Capture the cell that displays the provided text and extract its [X, Y] central coordinate. 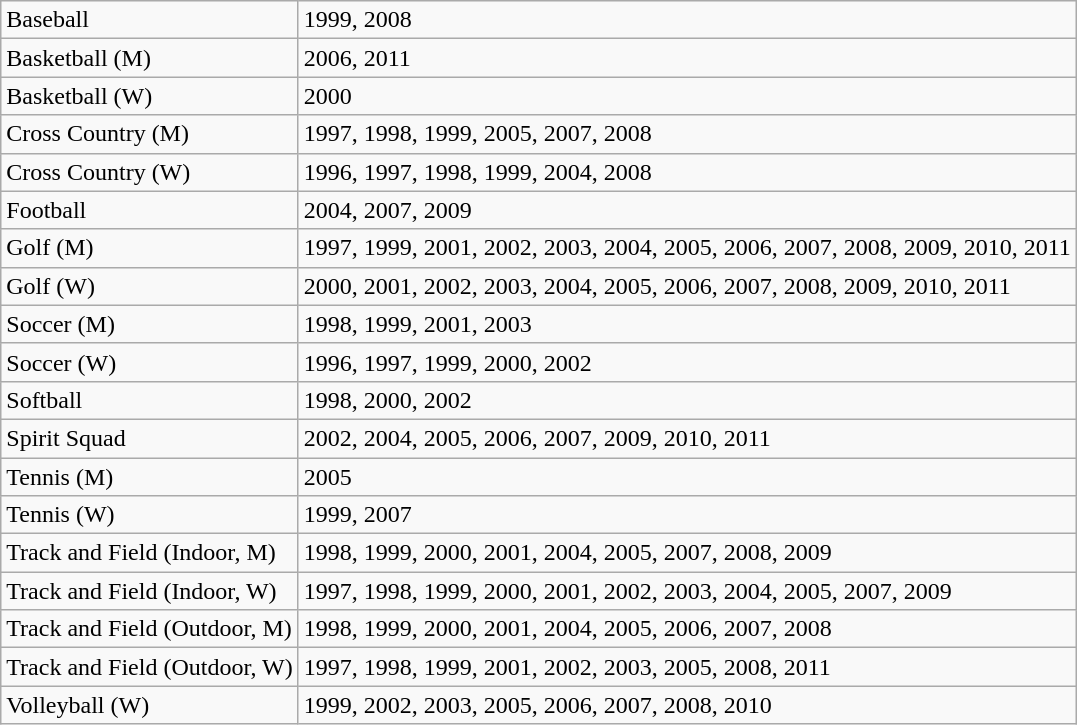
Softball [150, 400]
Football [150, 210]
1997, 1998, 1999, 2001, 2002, 2003, 2005, 2008, 2011 [687, 667]
Cross Country (M) [150, 134]
Track and Field (Indoor, M) [150, 553]
Baseball [150, 20]
2000, 2001, 2002, 2003, 2004, 2005, 2006, 2007, 2008, 2009, 2010, 2011 [687, 286]
Soccer (W) [150, 362]
Cross Country (W) [150, 172]
Soccer (M) [150, 324]
Track and Field (Outdoor, W) [150, 667]
1998, 2000, 2002 [687, 400]
Basketball (M) [150, 58]
1996, 1997, 1998, 1999, 2004, 2008 [687, 172]
2000 [687, 96]
1999, 2002, 2003, 2005, 2006, 2007, 2008, 2010 [687, 705]
Track and Field (Outdoor, M) [150, 629]
1998, 1999, 2000, 2001, 2004, 2005, 2007, 2008, 2009 [687, 553]
2006, 2011 [687, 58]
1997, 1998, 1999, 2000, 2001, 2002, 2003, 2004, 2005, 2007, 2009 [687, 591]
Tennis (W) [150, 515]
Golf (W) [150, 286]
1999, 2008 [687, 20]
Volleyball (W) [150, 705]
1998, 1999, 2000, 2001, 2004, 2005, 2006, 2007, 2008 [687, 629]
Golf (M) [150, 248]
Tennis (M) [150, 477]
2004, 2007, 2009 [687, 210]
Basketball (W) [150, 96]
1998, 1999, 2001, 2003 [687, 324]
2002, 2004, 2005, 2006, 2007, 2009, 2010, 2011 [687, 438]
2005 [687, 477]
Track and Field (Indoor, W) [150, 591]
Spirit Squad [150, 438]
1997, 1998, 1999, 2005, 2007, 2008 [687, 134]
1996, 1997, 1999, 2000, 2002 [687, 362]
1997, 1999, 2001, 2002, 2003, 2004, 2005, 2006, 2007, 2008, 2009, 2010, 2011 [687, 248]
1999, 2007 [687, 515]
